Return the [x, y] coordinate for the center point of the cell that contains the specified text.  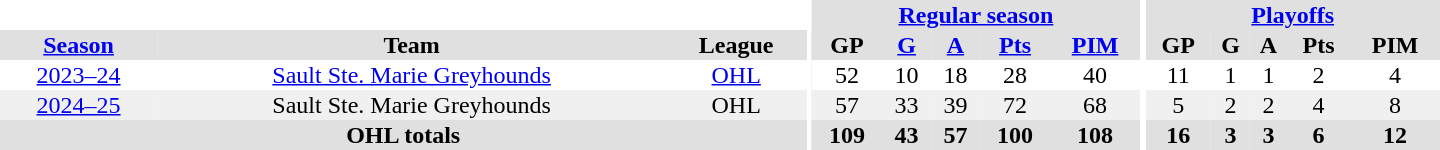
2023–24 [78, 75]
52 [847, 75]
109 [847, 135]
39 [956, 105]
10 [906, 75]
OHL totals [403, 135]
2024–25 [78, 105]
28 [1015, 75]
18 [956, 75]
108 [1095, 135]
100 [1015, 135]
Season [78, 45]
Regular season [976, 15]
33 [906, 105]
40 [1095, 75]
68 [1095, 105]
43 [906, 135]
8 [1395, 105]
72 [1015, 105]
Team [412, 45]
16 [1178, 135]
11 [1178, 75]
League [736, 45]
6 [1318, 135]
Playoffs [1292, 15]
12 [1395, 135]
5 [1178, 105]
